Return the [x, y] coordinate for the center point of the cell that contains the specified text.  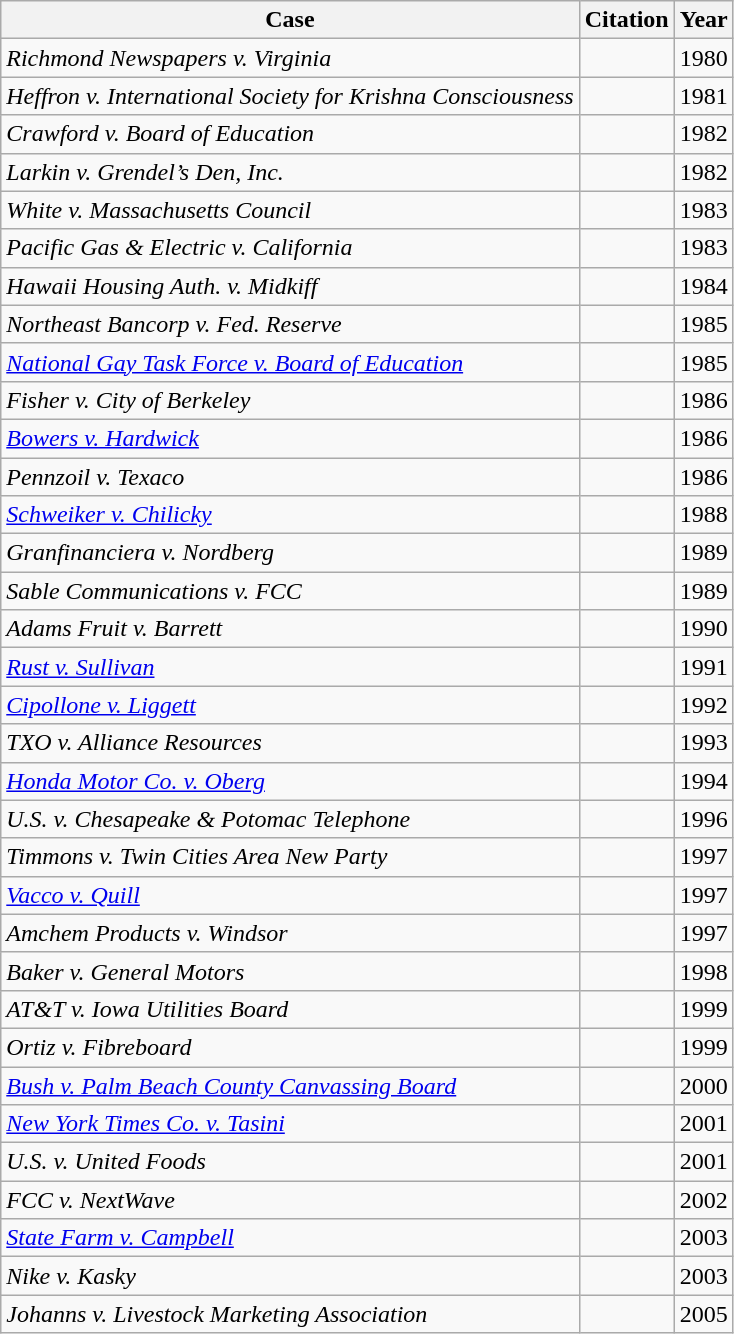
TXO v. Alliance Resources [290, 743]
Amchem Products v. Windsor [290, 933]
1980 [704, 58]
Cipollone v. Liggett [290, 705]
1990 [704, 629]
Northeast Bancorp v. Fed. Reserve [290, 324]
New York Times Co. v. Tasini [290, 1124]
2002 [704, 1200]
Pennzoil v. Texaco [290, 477]
Richmond Newspapers v. Virginia [290, 58]
Honda Motor Co. v. Oberg [290, 781]
1991 [704, 667]
Year [704, 20]
Nike v. Kasky [290, 1276]
White v. Massachusetts Council [290, 210]
Larkin v. Grendel’s Den, Inc. [290, 172]
1994 [704, 781]
Case [290, 20]
Crawford v. Board of Education [290, 134]
U.S. v. United Foods [290, 1162]
Bowers v. Hardwick [290, 438]
Citation [626, 20]
1984 [704, 286]
Granfinanciera v. Nordberg [290, 553]
Adams Fruit v. Barrett [290, 629]
U.S. v. Chesapeake & Potomac Telephone [290, 819]
Rust v. Sullivan [290, 667]
1993 [704, 743]
AT&T v. Iowa Utilities Board [290, 1009]
Vacco v. Quill [290, 895]
Baker v. General Motors [290, 971]
1996 [704, 819]
Ortiz v. Fibreboard [290, 1047]
Sable Communications v. FCC [290, 591]
FCC v. NextWave [290, 1200]
Heffron v. International Society for Krishna Consciousness [290, 96]
National Gay Task Force v. Board of Education [290, 362]
1981 [704, 96]
Pacific Gas & Electric v. California [290, 248]
Johanns v. Livestock Marketing Association [290, 1314]
2005 [704, 1314]
1998 [704, 971]
Fisher v. City of Berkeley [290, 400]
2000 [704, 1085]
1988 [704, 515]
State Farm v. Campbell [290, 1238]
Timmons v. Twin Cities Area New Party [290, 857]
Hawaii Housing Auth. v. Midkiff [290, 286]
1992 [704, 705]
Bush v. Palm Beach County Canvassing Board [290, 1085]
Schweiker v. Chilicky [290, 515]
